Search for the cell housing the specified text and yield its (X, Y) center coordinate. 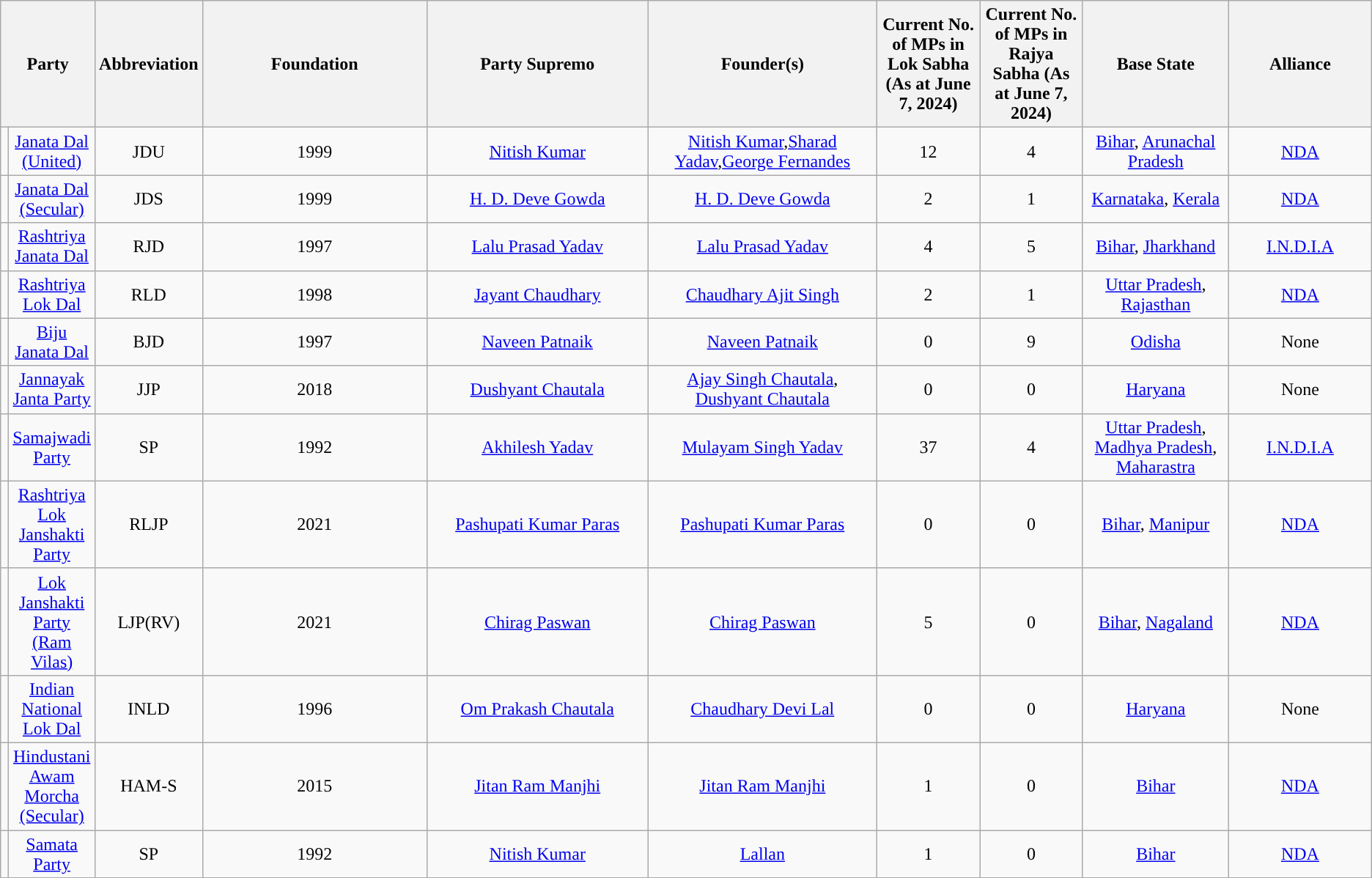
INLD (150, 709)
Party (48, 64)
HAM-S (150, 786)
Jayant Chaudhary (537, 295)
Bihar, Jharkhand (1156, 246)
Odisha (1156, 342)
Bihar, Arunachal Pradesh (1156, 151)
Rashtriya Janata Dal (52, 246)
Bihar, Manipur (1156, 525)
2018 (314, 390)
Uttar Pradesh, Madhya Pradesh, Maharastra (1156, 447)
Rashtriya Lok Janshakti Party (52, 525)
Nitish Kumar,Sharad Yadav,George Fernandes (762, 151)
Founder(s) (762, 64)
Janata Dal (United) (52, 151)
Abbreviation (150, 64)
Biju Janata Dal (52, 342)
Samajwadi Party (52, 447)
Dushyant Chautala (537, 390)
Hindustani Awam Morcha (Secular) (52, 786)
Base State (1156, 64)
Current No. of MPs in Lok Sabha (As at June 7, 2024) (928, 64)
9 (1031, 342)
Janata Dal (Secular) (52, 199)
JDU (150, 151)
Lok Janshakti Party (Ram Vilas) (52, 621)
Chaudhary Devi Lal (762, 709)
37 (928, 447)
JDS (150, 199)
Foundation (314, 64)
BJD (150, 342)
Alliance (1300, 64)
Om Prakash Chautala (537, 709)
Akhilesh Yadav (537, 447)
Lallan (762, 853)
12 (928, 151)
Indian National Lok Dal (52, 709)
1998 (314, 295)
Chaudhary Ajit Singh (762, 295)
RLD (150, 295)
Karnataka, Kerala (1156, 199)
Jannayak Janta Party (52, 390)
Uttar Pradesh, Rajasthan (1156, 295)
2015 (314, 786)
LJP(RV) (150, 621)
Rashtriya Lok Dal (52, 295)
Party Supremo (537, 64)
RJD (150, 246)
Mulayam Singh Yadav (762, 447)
RLJP (150, 525)
Bihar, Nagaland (1156, 621)
Samata Party (52, 853)
Current No. of MPs in Rajya Sabha (As at June 7, 2024) (1031, 64)
1996 (314, 709)
JJP (150, 390)
Ajay Singh Chautala, Dushyant Chautala (762, 390)
